Output the [x, y] coordinate of the center of the cell containing the given text.  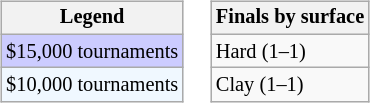
Hard (1–1) [290, 51]
$15,000 tournaments [92, 51]
$10,000 tournaments [92, 85]
Finals by surface [290, 18]
Clay (1–1) [290, 85]
Legend [92, 18]
